Scan for the cell matching the given text and deliver its [x, y] coordinate at center. 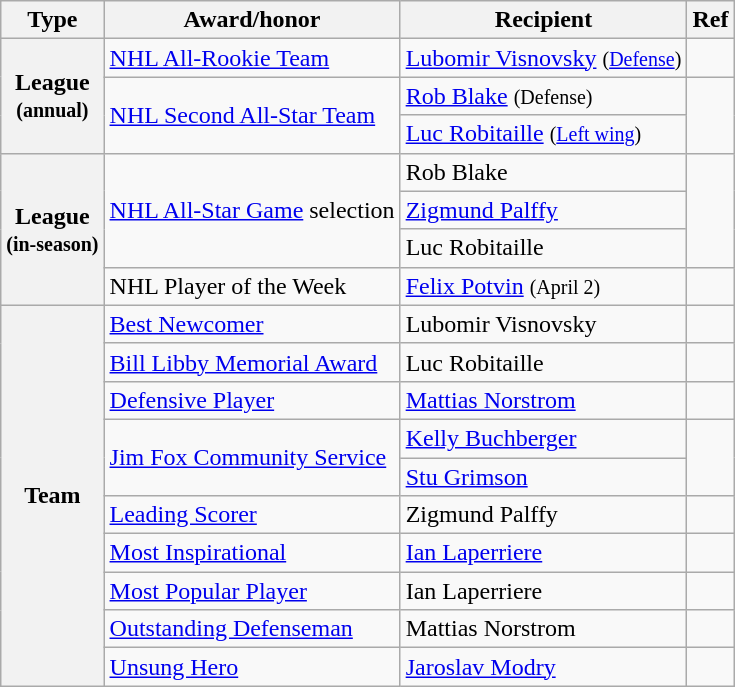
Defensive Player [252, 400]
Rob Blake (Defense) [544, 96]
Felix Potvin (April 2) [544, 286]
Type [52, 20]
Recipient [544, 20]
Best Newcomer [252, 324]
Kelly Buchberger [544, 438]
Stu Grimson [544, 477]
NHL Second All-Star Team [252, 115]
Luc Robitaille (Left wing) [544, 134]
Lubomir Visnovsky [544, 324]
NHL All-Rookie Team [252, 58]
League(annual) [52, 96]
Rob Blake [544, 172]
Leading Scorer [252, 515]
Team [52, 496]
NHL All-Star Game selection [252, 210]
Ref [710, 20]
NHL Player of the Week [252, 286]
Unsung Hero [252, 667]
Jim Fox Community Service [252, 457]
Bill Libby Memorial Award [252, 362]
Most Inspirational [252, 553]
Award/honor [252, 20]
Jaroslav Modry [544, 667]
League(in-season) [52, 229]
Most Popular Player [252, 591]
Outstanding Defenseman [252, 629]
Lubomir Visnovsky (Defense) [544, 58]
